Return the [X, Y] coordinate for the center point of the cell that contains the specified text.  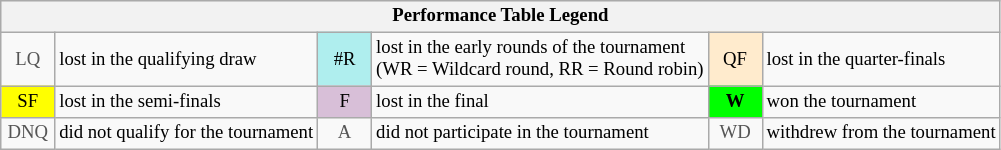
withdrew from the tournament [881, 134]
did not qualify for the tournament [186, 134]
#R [345, 60]
lost in the quarter-finals [881, 60]
LQ [28, 60]
won the tournament [881, 102]
lost in the early rounds of the tournament(WR = Wildcard round, RR = Round robin) [540, 60]
lost in the qualifying draw [186, 60]
W [735, 102]
did not participate in the tournament [540, 134]
Performance Table Legend [500, 16]
A [345, 134]
WD [735, 134]
lost in the semi-finals [186, 102]
QF [735, 60]
F [345, 102]
SF [28, 102]
DNQ [28, 134]
lost in the final [540, 102]
